Pinpoint the cell where the given text exists, returning its [x, y] midpoint coordinate. 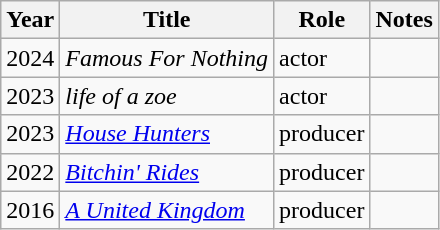
2024 [30, 58]
House Hunters [167, 134]
Notes [404, 20]
2016 [30, 210]
Famous For Nothing [167, 58]
Role [322, 20]
life of a zoe [167, 96]
Year [30, 20]
2022 [30, 172]
Bitchin' Rides [167, 172]
A United Kingdom [167, 210]
Title [167, 20]
